Return the [X, Y] coordinate for the center point of the cell that contains the specified text.  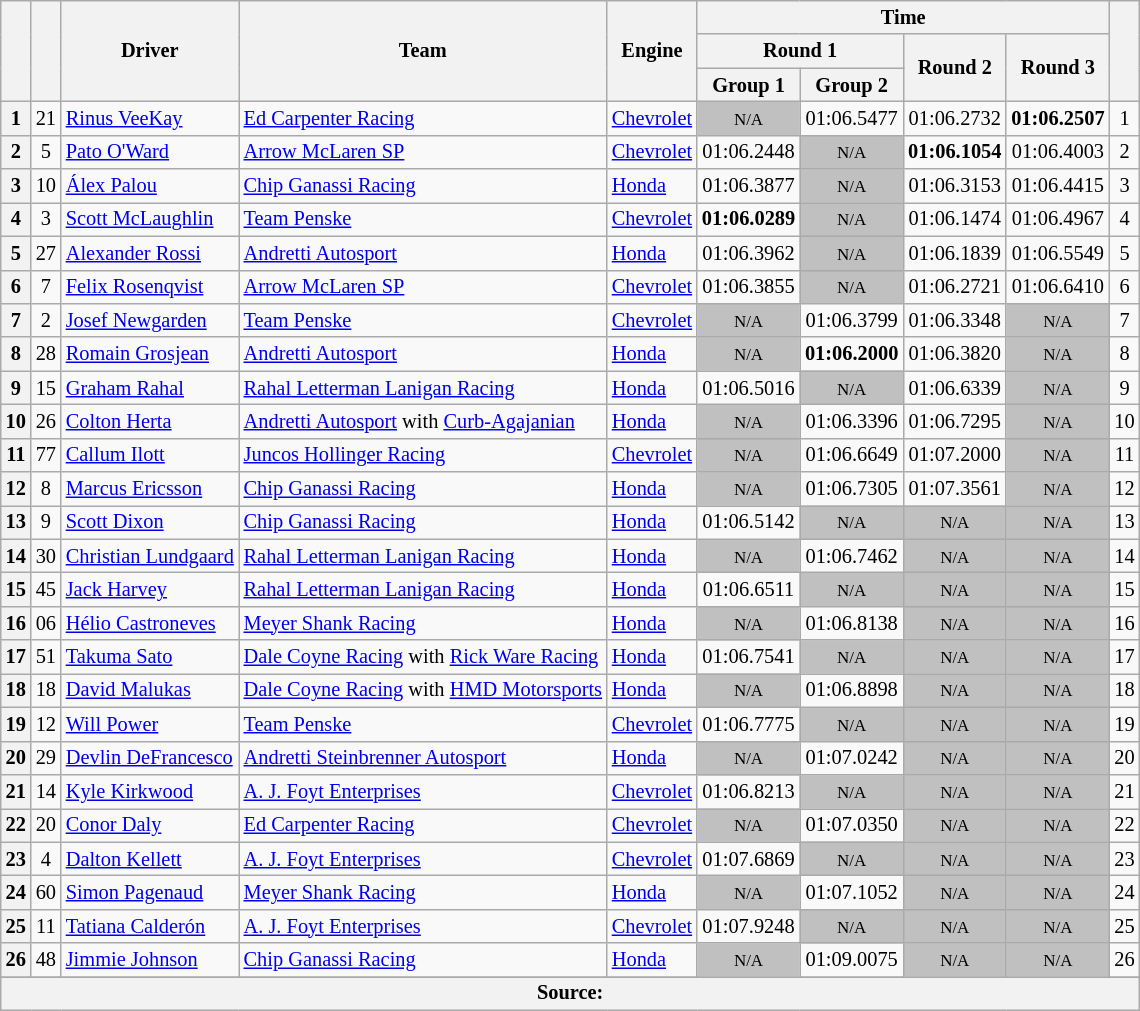
Kyle Kirkwood [150, 791]
01:06.2721 [954, 287]
Takuma Sato [150, 657]
Tatiana Calderón [150, 926]
01:07.1052 [852, 892]
Álex Palou [150, 186]
Engine [652, 50]
01:07.9248 [748, 926]
Driver [150, 50]
01:06.6410 [1058, 287]
Group 1 [748, 85]
01:09.0075 [852, 960]
51 [46, 657]
Colton Herta [150, 421]
Scott Dixon [150, 522]
01:06.8898 [852, 690]
01:06.3877 [748, 186]
Source: [570, 993]
Christian Lundgaard [150, 556]
Round 3 [1058, 68]
Romain Grosjean [150, 354]
Jack Harvey [150, 589]
01:06.5549 [1058, 253]
01:06.4003 [1058, 152]
Round 1 [800, 51]
David Malukas [150, 690]
28 [46, 354]
Simon Pagenaud [150, 892]
Marcus Ericsson [150, 489]
30 [46, 556]
Andretti Steinbrenner Autosport [423, 758]
01:06.1054 [954, 152]
60 [46, 892]
01:06.4415 [1058, 186]
Time [903, 17]
01:06.2732 [954, 118]
Jimmie Johnson [150, 960]
01:06.2507 [1058, 118]
01:07.2000 [954, 455]
01:07.0350 [852, 825]
Hélio Castroneves [150, 623]
Felix Rosenqvist [150, 287]
Pato O'Ward [150, 152]
01:06.8138 [852, 623]
Dalton Kellett [150, 859]
01:07.6869 [748, 859]
Dale Coyne Racing with Rick Ware Racing [423, 657]
01:06.7462 [852, 556]
Josef Newgarden [150, 320]
01:06.6649 [852, 455]
01:06.4967 [1058, 219]
45 [46, 589]
01:06.5016 [748, 388]
Rinus VeeKay [150, 118]
48 [46, 960]
Juncos Hollinger Racing [423, 455]
Devlin DeFrancesco [150, 758]
Dale Coyne Racing with HMD Motorsports [423, 690]
Alexander Rossi [150, 253]
Scott McLaughlin [150, 219]
01:07.3561 [954, 489]
01:06.0289 [748, 219]
Round 2 [954, 68]
01:06.2448 [748, 152]
29 [46, 758]
01:06.7305 [852, 489]
01:06.3820 [954, 354]
77 [46, 455]
01:06.6511 [748, 589]
Andretti Autosport with Curb-Agajanian [423, 421]
06 [46, 623]
01:06.3348 [954, 320]
01:06.8213 [748, 791]
01:06.3799 [852, 320]
Graham Rahal [150, 388]
01:06.3396 [852, 421]
01:06.3962 [748, 253]
27 [46, 253]
01:06.6339 [954, 388]
01:06.5142 [748, 522]
01:06.1474 [954, 219]
Group 2 [852, 85]
Team [423, 50]
01:06.7775 [748, 724]
01:06.2000 [852, 354]
Will Power [150, 724]
01:06.5477 [852, 118]
01:06.1839 [954, 253]
01:07.0242 [852, 758]
01:06.3153 [954, 186]
Conor Daly [150, 825]
Callum Ilott [150, 455]
01:06.7295 [954, 421]
01:06.3855 [748, 287]
01:06.7541 [748, 657]
